Find where the given text appears and provide that cell's center as [X, Y] coordinate. 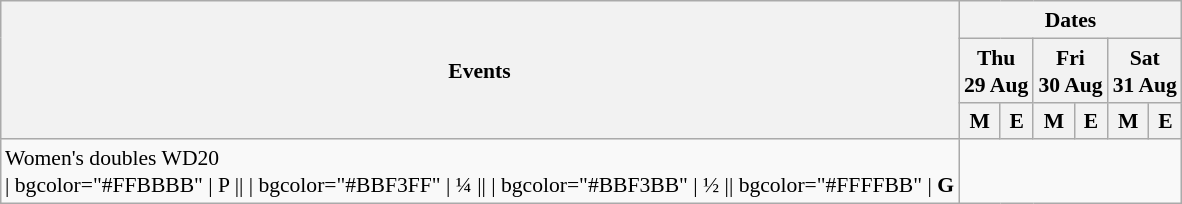
Dates [1070, 20]
Events [480, 70]
Fri30 Aug [1070, 70]
Women's doubles WD20| bgcolor="#FFBBBB" | P || | bgcolor="#BBF3FF" | ¼ || | bgcolor="#BBF3BB" | ½ || bgcolor="#FFFFBB" | G [480, 171]
Sat31 Aug [1145, 70]
Thu29 Aug [996, 70]
